Capture the cell that displays the provided text and extract its (x, y) central coordinate. 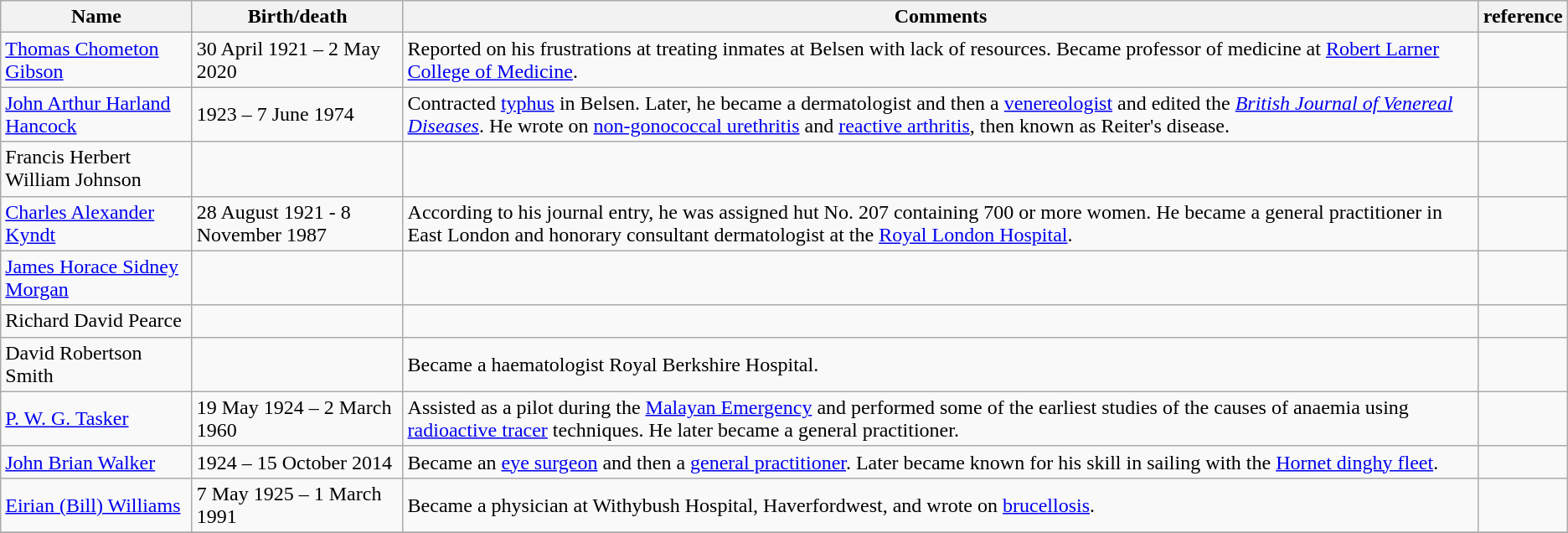
Francis Herbert William Johnson (96, 169)
Birth/death (297, 17)
1924 – 15 October 2014 (297, 462)
28 August 1921 - 8 November 1987 (297, 223)
David Robertson Smith (96, 364)
7 May 1925 – 1 March 1991 (297, 505)
James Horace Sidney Morgan (96, 278)
P. W. G. Tasker (96, 419)
30 April 1921 – 2 May 2020 (297, 60)
Became a haematologist Royal Berkshire Hospital. (941, 364)
Charles Alexander Kyndt (96, 223)
Comments (941, 17)
John Brian Walker (96, 462)
Became a physician at Withybush Hospital, Haverfordwest, and wrote on brucellosis. (941, 505)
Richard David Pearce (96, 321)
1923 – 7 June 1974 (297, 114)
19 May 1924 – 2 March 1960 (297, 419)
reference (1523, 17)
Became an eye surgeon and then a general practitioner. Later became known for his skill in sailing with the Hornet dinghy fleet. (941, 462)
Eirian (Bill) Williams (96, 505)
Reported on his frustrations at treating inmates at Belsen with lack of resources. Became professor of medicine at Robert Larner College of Medicine. (941, 60)
Thomas Chometon Gibson (96, 60)
John Arthur Harland Hancock (96, 114)
Name (96, 17)
